Provide the (X, Y) coordinate of the cell's center where the given text is located.  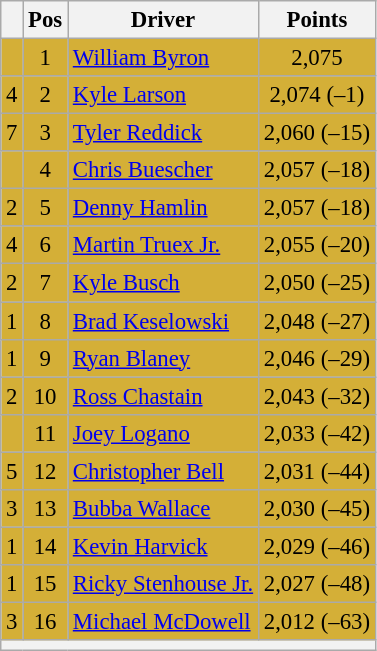
Brad Keselowski (164, 321)
2,046 (–29) (316, 358)
8 (46, 321)
2,012 (–63) (316, 621)
Denny Hamlin (164, 208)
11 (46, 433)
2,055 (–20) (316, 245)
Kyle Busch (164, 283)
2,074 (–1) (316, 95)
9 (46, 358)
14 (46, 546)
2,030 (–45) (316, 509)
Driver (164, 20)
2,043 (–32) (316, 396)
Kevin Harvick (164, 546)
Ross Chastain (164, 396)
12 (46, 471)
Michael McDowell (164, 621)
13 (46, 509)
Ricky Stenhouse Jr. (164, 584)
William Byron (164, 58)
Chris Buescher (164, 170)
6 (46, 245)
Points (316, 20)
2,031 (–44) (316, 471)
10 (46, 396)
2,027 (–48) (316, 584)
2,050 (–25) (316, 283)
2,033 (–42) (316, 433)
Kyle Larson (164, 95)
Ryan Blaney (164, 358)
2,060 (–15) (316, 133)
2,029 (–46) (316, 546)
Pos (46, 20)
2,048 (–27) (316, 321)
Tyler Reddick (164, 133)
15 (46, 584)
Christopher Bell (164, 471)
16 (46, 621)
Bubba Wallace (164, 509)
2,075 (316, 58)
Joey Logano (164, 433)
Martin Truex Jr. (164, 245)
